Return the [x, y] coordinate for the center point of the cell that contains the specified text.  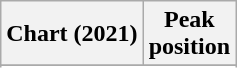
Peakposition [189, 34]
Chart (2021) [72, 34]
